Detect which cell encompasses the target text, then output its (x, y) center coordinate. 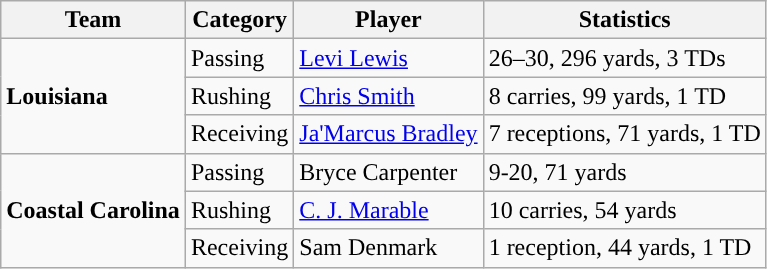
Category (239, 20)
Ja'Marcus Bradley (388, 134)
Sam Denmark (388, 248)
1 reception, 44 yards, 1 TD (624, 248)
Coastal Carolina (94, 210)
Levi Lewis (388, 58)
C. J. Marable (388, 210)
9-20, 71 yards (624, 172)
Player (388, 20)
10 carries, 54 yards (624, 210)
Chris Smith (388, 96)
Bryce Carpenter (388, 172)
7 receptions, 71 yards, 1 TD (624, 134)
8 carries, 99 yards, 1 TD (624, 96)
26–30, 296 yards, 3 TDs (624, 58)
Louisiana (94, 96)
Team (94, 20)
Statistics (624, 20)
